Capture the cell that displays the provided text and extract its [X, Y] central coordinate. 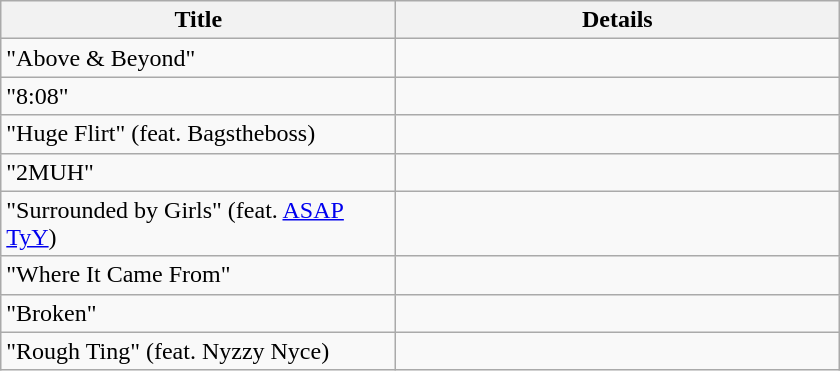
"8:08" [198, 96]
"Above & Beyond" [198, 58]
"Huge Flirt" (feat. Bagstheboss) [198, 134]
"Surrounded by Girls" (feat. ASAP TyY) [198, 224]
"2MUH" [198, 172]
"Where It Came From" [198, 275]
"Rough Ting" (feat. Nyzzy Nyce) [198, 351]
Title [198, 20]
Details [618, 20]
"Broken" [198, 313]
